Provide the [X, Y] coordinate of the cell's center where the given text is located.  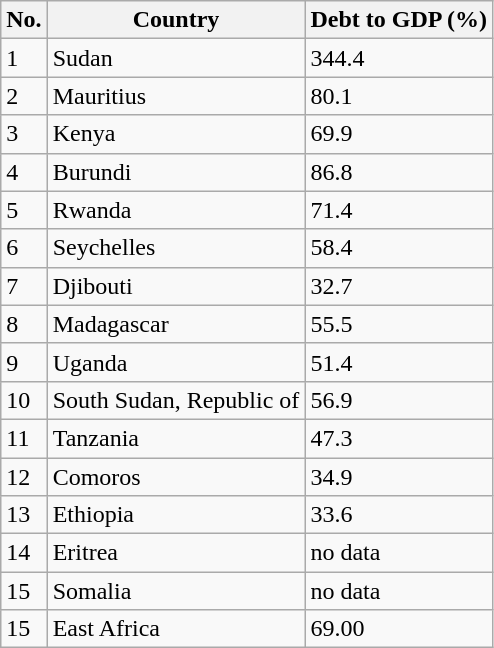
344.4 [399, 58]
13 [24, 515]
1 [24, 58]
6 [24, 248]
Comoros [176, 477]
10 [24, 400]
55.5 [399, 324]
14 [24, 553]
Tanzania [176, 438]
5 [24, 210]
Debt to GDP (%) [399, 20]
No. [24, 20]
69.00 [399, 629]
80.1 [399, 96]
Somalia [176, 591]
9 [24, 362]
Mauritius [176, 96]
7 [24, 286]
86.8 [399, 172]
Djibouti [176, 286]
Sudan [176, 58]
Seychelles [176, 248]
Uganda [176, 362]
71.4 [399, 210]
2 [24, 96]
58.4 [399, 248]
Eritrea [176, 553]
3 [24, 134]
South Sudan, Republic of [176, 400]
32.7 [399, 286]
51.4 [399, 362]
47.3 [399, 438]
56.9 [399, 400]
12 [24, 477]
11 [24, 438]
Ethiopia [176, 515]
Madagascar [176, 324]
Burundi [176, 172]
Kenya [176, 134]
4 [24, 172]
34.9 [399, 477]
33.6 [399, 515]
8 [24, 324]
Rwanda [176, 210]
69.9 [399, 134]
Country [176, 20]
East Africa [176, 629]
